Provide the [x, y] coordinate of the cell's center where the given text is located.  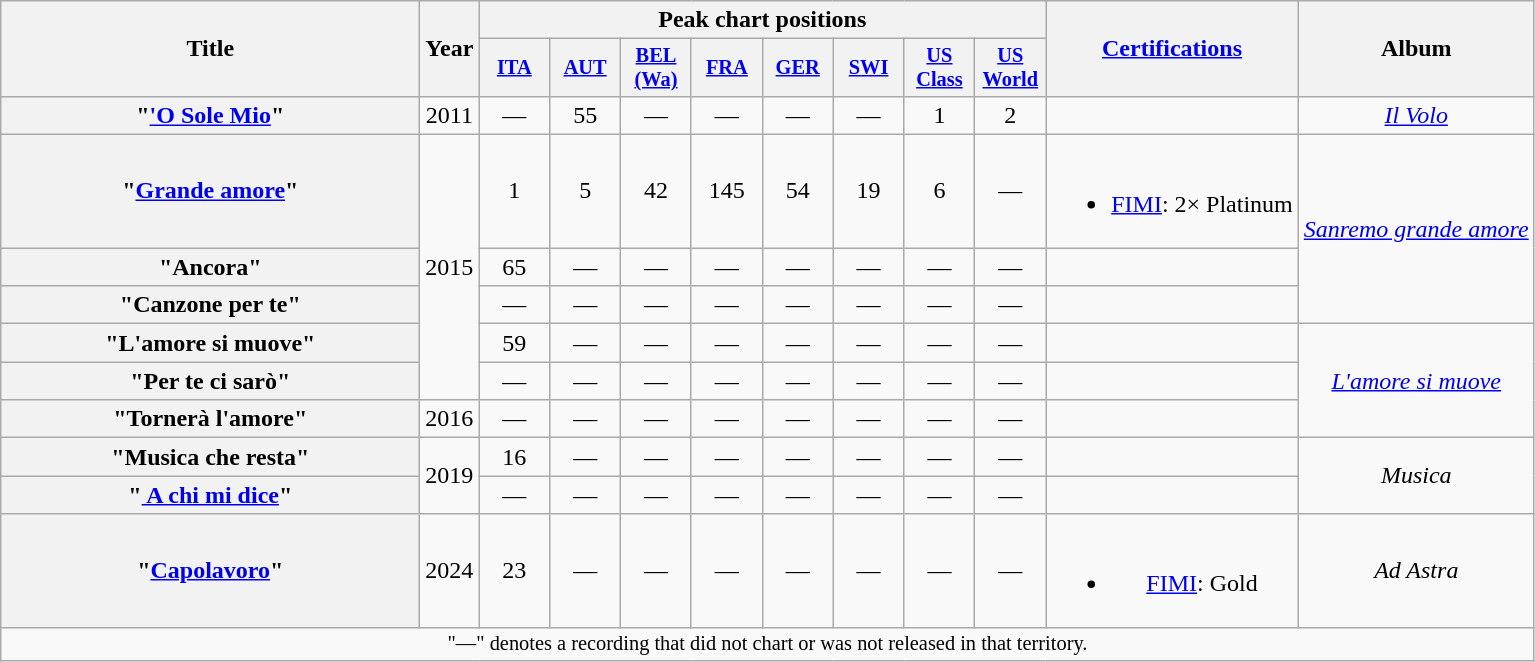
"Ancora" [210, 267]
AUT [586, 68]
L'amore si muove [1416, 381]
5 [586, 192]
Title [210, 49]
145 [726, 192]
"Per te ci sarò" [210, 381]
2015 [450, 268]
6 [940, 192]
"L'amore si muove" [210, 343]
2011 [450, 115]
FIMI: Gold [1172, 570]
ITA [514, 68]
GER [798, 68]
16 [514, 457]
2016 [450, 419]
FRA [726, 68]
2024 [450, 570]
"'O Sole Mio" [210, 115]
Album [1416, 49]
42 [656, 192]
54 [798, 192]
"Canzone per te" [210, 305]
"Tornerà l'amore" [210, 419]
Musica [1416, 476]
65 [514, 267]
Sanremo grande amore [1416, 230]
" A chi mi dice" [210, 495]
USClass [940, 68]
23 [514, 570]
19 [868, 192]
59 [514, 343]
Ad Astra [1416, 570]
Certifications [1172, 49]
Peak chart positions [762, 20]
55 [586, 115]
2 [1010, 115]
Il Volo [1416, 115]
SWI [868, 68]
USWorld [1010, 68]
"—" denotes a recording that did not chart or was not released in that territory. [768, 644]
FIMI: 2× Platinum [1172, 192]
"Capolavoro" [210, 570]
BEL(Wa) [656, 68]
"Grande amore" [210, 192]
2019 [450, 476]
Year [450, 49]
"Musica che resta" [210, 457]
